Scan for the cell matching the given text and deliver its [x, y] coordinate at center. 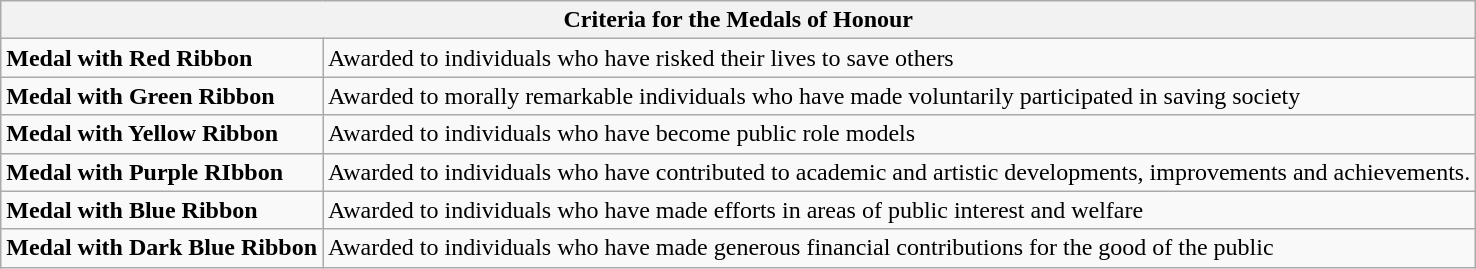
Awarded to individuals who have made generous financial contributions for the good of the public [900, 248]
Criteria for the Medals of Honour [738, 20]
Medal with Blue Ribbon [162, 210]
Awarded to morally remarkable individuals who have made voluntarily participated in saving society [900, 96]
Awarded to individuals who have risked their lives to save others [900, 58]
Medal with Yellow Ribbon [162, 134]
Medal with Purple RIbbon [162, 172]
Awarded to individuals who have made efforts in areas of public interest and welfare [900, 210]
Awarded to individuals who have contributed to academic and artistic developments, improvements and achievements. [900, 172]
Medal with Red Ribbon [162, 58]
Medal with Dark Blue Ribbon [162, 248]
Awarded to individuals who have become public role models [900, 134]
Medal with Green Ribbon [162, 96]
